For the text-containing cell, return its midpoint in (X, Y) coordinate format. 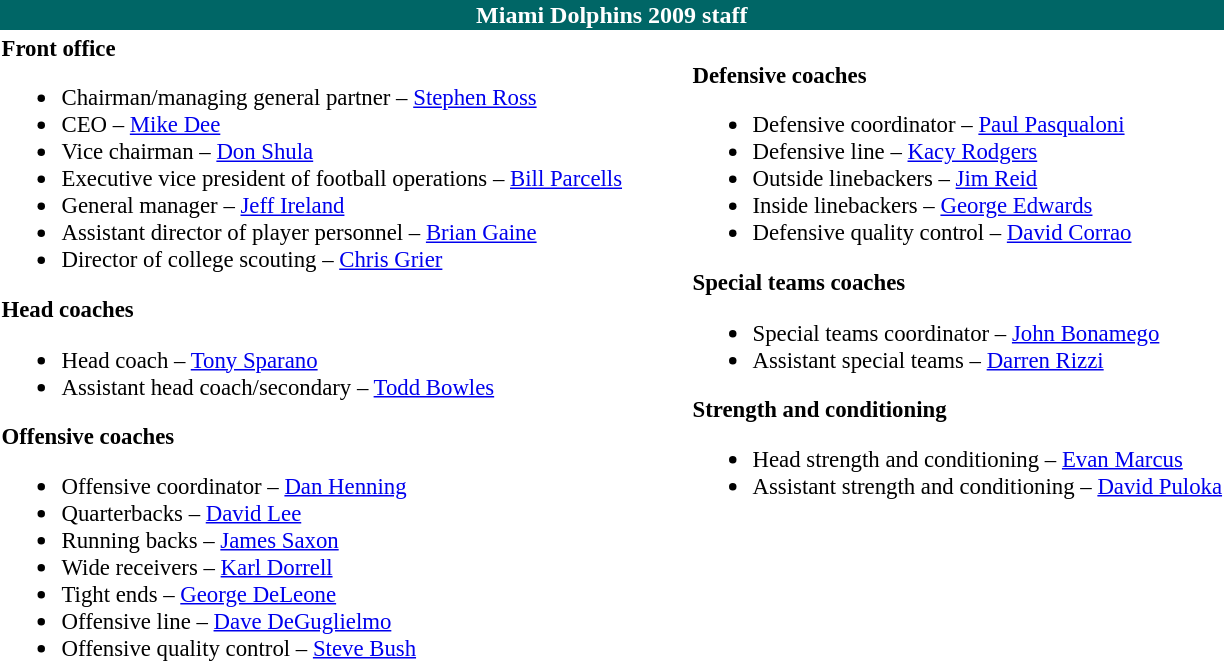
Miami Dolphins 2009 staff (612, 15)
